For the text-containing cell, return its midpoint in [x, y] coordinate format. 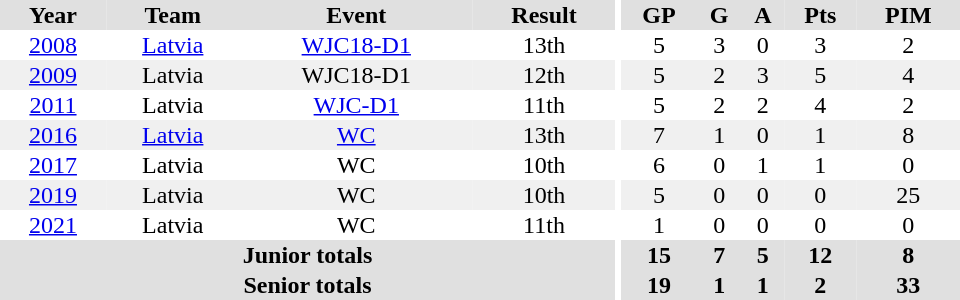
2016 [53, 135]
6 [658, 165]
2017 [53, 165]
2019 [53, 195]
Year [53, 15]
2011 [53, 105]
33 [908, 285]
Result [544, 15]
Junior totals [308, 255]
GP [658, 15]
Team [173, 15]
PIM [908, 15]
19 [658, 285]
A [763, 15]
WJC-D1 [356, 105]
Pts [820, 15]
2009 [53, 75]
G [720, 15]
12 [820, 255]
Senior totals [308, 285]
15 [658, 255]
2008 [53, 45]
2021 [53, 225]
Event [356, 15]
25 [908, 195]
12th [544, 75]
